Capture the cell that displays the provided text and extract its [x, y] central coordinate. 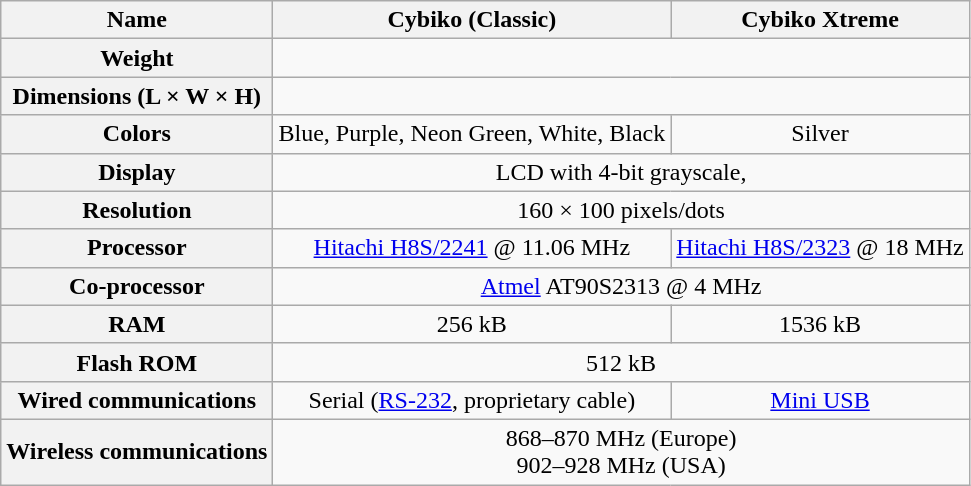
512 kB [621, 362]
RAM [137, 324]
868–870 MHz (Europe)902–928 MHz (USA) [621, 452]
Wireless communications [137, 452]
Mini USB [820, 400]
Colors [137, 134]
160 × 100 pixels/dots [621, 210]
Weight [137, 58]
Resolution [137, 210]
Atmel AT90S2313 @ 4 MHz [621, 286]
Silver [820, 134]
Cybiko Xtreme [820, 20]
Cybiko (Classic) [472, 20]
Serial (RS-232, proprietary cable) [472, 400]
Processor [137, 248]
LCD with 4-bit grayscale, [621, 172]
Co-processor [137, 286]
1536 kB [820, 324]
Flash ROM [137, 362]
256 kB [472, 324]
Wired communications [137, 400]
Hitachi H8S/2323 @ 18 MHz [820, 248]
Dimensions (L × W × H) [137, 96]
Display [137, 172]
Name [137, 20]
Blue, Purple, Neon Green, White, Black [472, 134]
Hitachi H8S/2241 @ 11.06 MHz [472, 248]
